Return the (x, y) coordinate for the center point of the cell that contains the specified text.  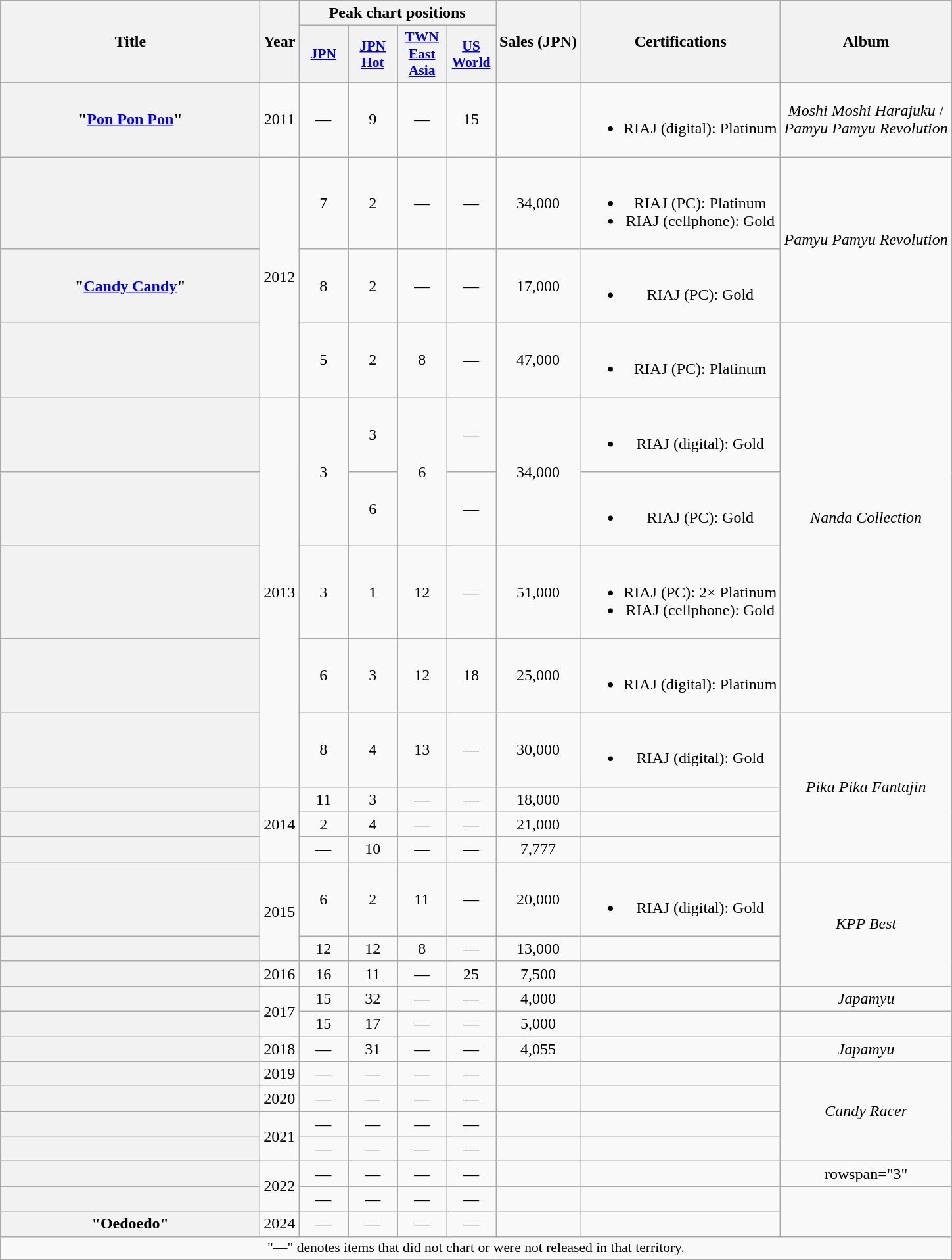
RIAJ (PC): 2× PlatinumRIAJ (cellphone): Gold (681, 592)
13,000 (537, 948)
Peak chart positions (397, 13)
"Oedoedo" (130, 1224)
Album (866, 42)
Candy Racer (866, 1111)
2014 (280, 824)
"—" denotes items that did not chart or were not released in that territory. (476, 1248)
2022 (280, 1186)
KPP Best (866, 924)
Certifications (681, 42)
2019 (280, 1074)
7,777 (537, 849)
20,000 (537, 899)
17,000 (537, 287)
US World (472, 54)
JPN Hot (373, 54)
7,500 (537, 973)
2013 (280, 592)
16 (323, 973)
18 (472, 676)
2020 (280, 1099)
RIAJ (PC): Platinum (681, 360)
10 (373, 849)
5 (323, 360)
25,000 (537, 676)
"Pon Pon Pon" (130, 120)
4,000 (537, 998)
JPN (323, 54)
Sales (JPN) (537, 42)
47,000 (537, 360)
2011 (280, 120)
2015 (280, 911)
21,000 (537, 824)
30,000 (537, 749)
9 (373, 120)
2018 (280, 1048)
13 (422, 749)
TWN East Asia (422, 54)
Year (280, 42)
1 (373, 592)
2017 (280, 1011)
51,000 (537, 592)
2012 (280, 277)
25 (472, 973)
5,000 (537, 1023)
"Candy Candy" (130, 287)
4,055 (537, 1048)
Nanda Collection (866, 518)
Moshi Moshi Harajuku /Pamyu Pamyu Revolution (866, 120)
Title (130, 42)
18,000 (537, 799)
2024 (280, 1224)
Pamyu Pamyu Revolution (866, 239)
32 (373, 998)
rowspan="3" (866, 1174)
Pika Pika Fantajin (866, 787)
2021 (280, 1136)
RIAJ (PC): PlatinumRIAJ (cellphone): Gold (681, 202)
31 (373, 1048)
2016 (280, 973)
17 (373, 1023)
7 (323, 202)
